Extract the (X, Y) coordinate from the center of the cell holding the provided text.  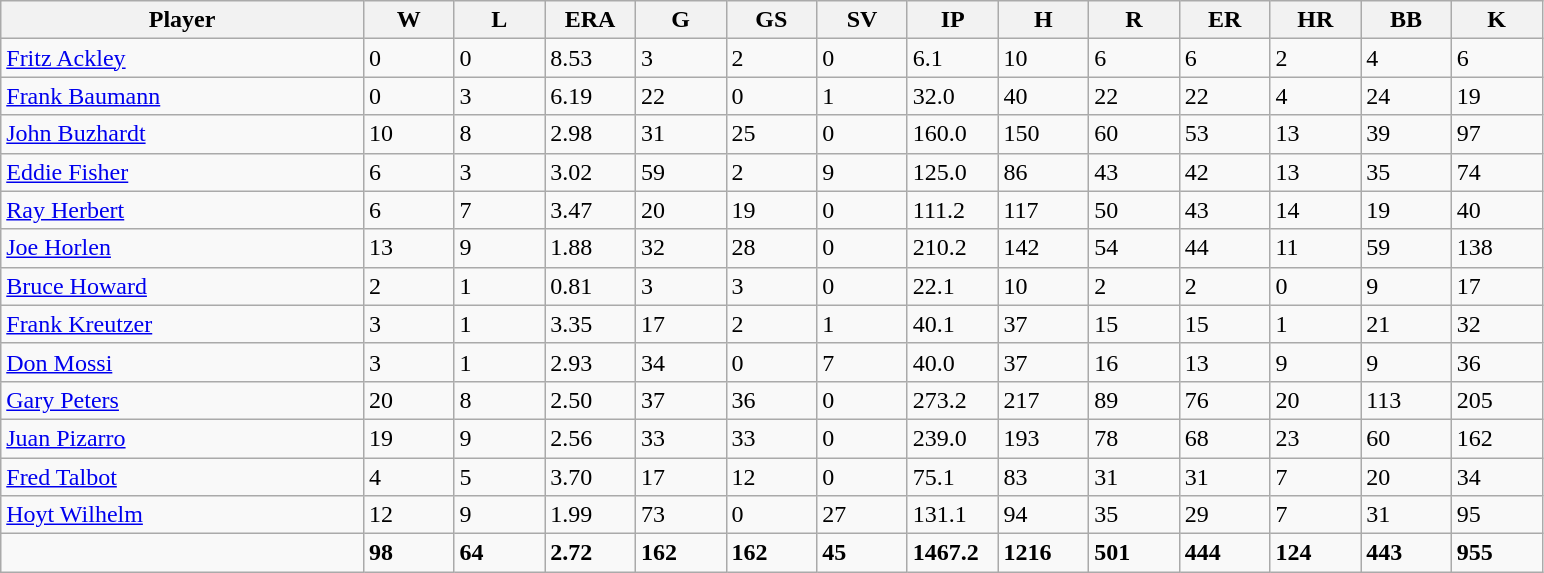
22.1 (952, 286)
193 (1044, 438)
40.0 (952, 362)
125.0 (952, 172)
54 (1134, 248)
74 (1496, 172)
28 (772, 248)
117 (1044, 210)
Joe Horlen (182, 248)
83 (1044, 477)
HR (1316, 20)
124 (1316, 553)
239.0 (952, 438)
75.1 (952, 477)
3.47 (590, 210)
44 (1224, 248)
SV (862, 20)
H (1044, 20)
Gary Peters (182, 400)
94 (1044, 515)
Don Mossi (182, 362)
29 (1224, 515)
955 (1496, 553)
Ray Herbert (182, 210)
K (1496, 20)
Player (182, 20)
73 (680, 515)
2.50 (590, 400)
1467.2 (952, 553)
95 (1496, 515)
131.1 (952, 515)
150 (1044, 134)
443 (1406, 553)
0.81 (590, 286)
Eddie Fisher (182, 172)
Fritz Ackley (182, 58)
27 (862, 515)
217 (1044, 400)
6.19 (590, 96)
3.02 (590, 172)
2.98 (590, 134)
W (408, 20)
Hoyt Wilhelm (182, 515)
78 (1134, 438)
8.53 (590, 58)
160.0 (952, 134)
11 (1316, 248)
IP (952, 20)
444 (1224, 553)
2.72 (590, 553)
273.2 (952, 400)
89 (1134, 400)
Frank Kreutzer (182, 324)
ER (1224, 20)
142 (1044, 248)
210.2 (952, 248)
53 (1224, 134)
R (1134, 20)
25 (772, 134)
3.70 (590, 477)
64 (500, 553)
2.56 (590, 438)
45 (862, 553)
Fred Talbot (182, 477)
501 (1134, 553)
40.1 (952, 324)
G (680, 20)
205 (1496, 400)
ERA (590, 20)
1.88 (590, 248)
BB (1406, 20)
111.2 (952, 210)
24 (1406, 96)
32.0 (952, 96)
Bruce Howard (182, 286)
23 (1316, 438)
2.93 (590, 362)
39 (1406, 134)
98 (408, 553)
Frank Baumann (182, 96)
21 (1406, 324)
GS (772, 20)
113 (1406, 400)
John Buzhardt (182, 134)
50 (1134, 210)
5 (500, 477)
6.1 (952, 58)
68 (1224, 438)
97 (1496, 134)
3.35 (590, 324)
42 (1224, 172)
L (500, 20)
138 (1496, 248)
1216 (1044, 553)
16 (1134, 362)
86 (1044, 172)
76 (1224, 400)
1.99 (590, 515)
Juan Pizarro (182, 438)
14 (1316, 210)
